Output the (X, Y) coordinate of the center of the cell containing the given text.  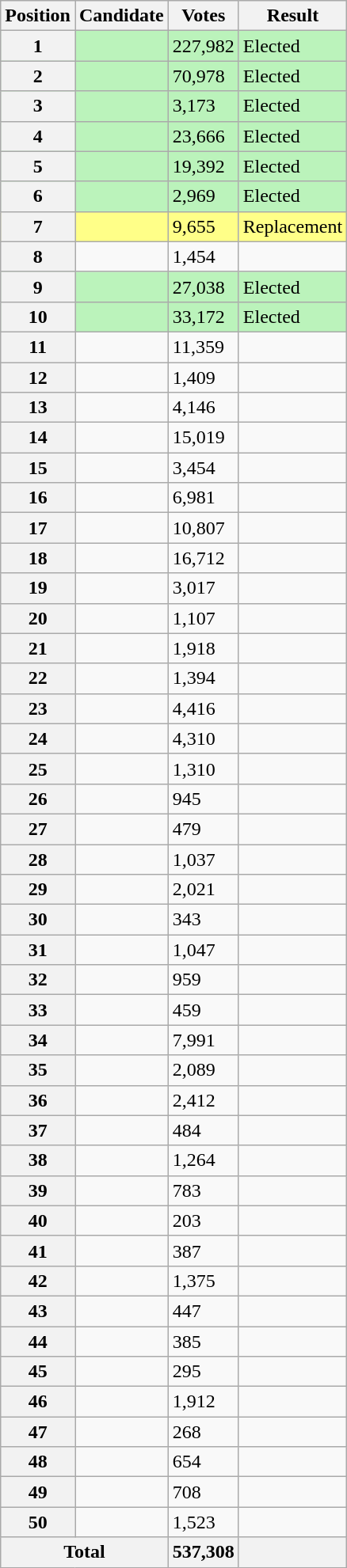
15,019 (203, 438)
36 (38, 1100)
479 (203, 829)
7,991 (203, 1040)
3,017 (203, 588)
2,089 (203, 1070)
3,454 (203, 468)
44 (38, 1342)
27 (38, 829)
4,310 (203, 738)
4,146 (203, 408)
14 (38, 438)
4,416 (203, 708)
11 (38, 347)
21 (38, 648)
Total (85, 1552)
19,392 (203, 166)
3,173 (203, 106)
654 (203, 1462)
387 (203, 1251)
50 (38, 1522)
484 (203, 1130)
19 (38, 588)
38 (38, 1160)
1,310 (203, 769)
35 (38, 1070)
6,981 (203, 498)
1,375 (203, 1281)
9,655 (203, 226)
945 (203, 799)
41 (38, 1251)
1,912 (203, 1402)
17 (38, 528)
Candidate (121, 16)
16,712 (203, 558)
42 (38, 1281)
48 (38, 1462)
2,969 (203, 196)
46 (38, 1402)
2,412 (203, 1100)
3 (38, 106)
39 (38, 1190)
Position (38, 16)
1,107 (203, 618)
37 (38, 1130)
32 (38, 980)
708 (203, 1492)
20 (38, 618)
24 (38, 738)
1 (38, 46)
12 (38, 378)
Replacement (292, 226)
15 (38, 468)
23,666 (203, 136)
268 (203, 1432)
1,047 (203, 950)
9 (38, 287)
959 (203, 980)
1,394 (203, 678)
4 (38, 136)
33 (38, 1010)
8 (38, 256)
537,308 (203, 1552)
31 (38, 950)
1,523 (203, 1522)
10 (38, 317)
783 (203, 1190)
25 (38, 769)
23 (38, 708)
27,038 (203, 287)
29 (38, 890)
6 (38, 196)
447 (203, 1311)
459 (203, 1010)
7 (38, 226)
1,037 (203, 859)
1,264 (203, 1160)
227,982 (203, 46)
11,359 (203, 347)
1,454 (203, 256)
295 (203, 1372)
40 (38, 1221)
26 (38, 799)
1,409 (203, 378)
Votes (203, 16)
43 (38, 1311)
2 (38, 76)
49 (38, 1492)
28 (38, 859)
45 (38, 1372)
22 (38, 678)
Result (292, 16)
385 (203, 1342)
30 (38, 920)
34 (38, 1040)
343 (203, 920)
13 (38, 408)
18 (38, 558)
70,978 (203, 76)
47 (38, 1432)
2,021 (203, 890)
33,172 (203, 317)
1,918 (203, 648)
10,807 (203, 528)
16 (38, 498)
203 (203, 1221)
5 (38, 166)
